Capture the cell that displays the provided text and extract its (X, Y) central coordinate. 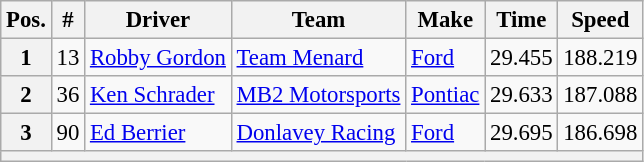
Team Menard (318, 58)
187.088 (600, 95)
90 (68, 133)
MB2 Motorsports (318, 95)
36 (68, 95)
Donlavey Racing (318, 133)
Pontiac (446, 95)
Make (446, 20)
3 (26, 133)
29.695 (522, 133)
# (68, 20)
Driver (158, 20)
2 (26, 95)
29.455 (522, 58)
Team (318, 20)
Robby Gordon (158, 58)
188.219 (600, 58)
Pos. (26, 20)
Speed (600, 20)
Ed Berrier (158, 133)
186.698 (600, 133)
1 (26, 58)
13 (68, 58)
Ken Schrader (158, 95)
29.633 (522, 95)
Time (522, 20)
